For the text-containing cell, return its midpoint in [X, Y] coordinate format. 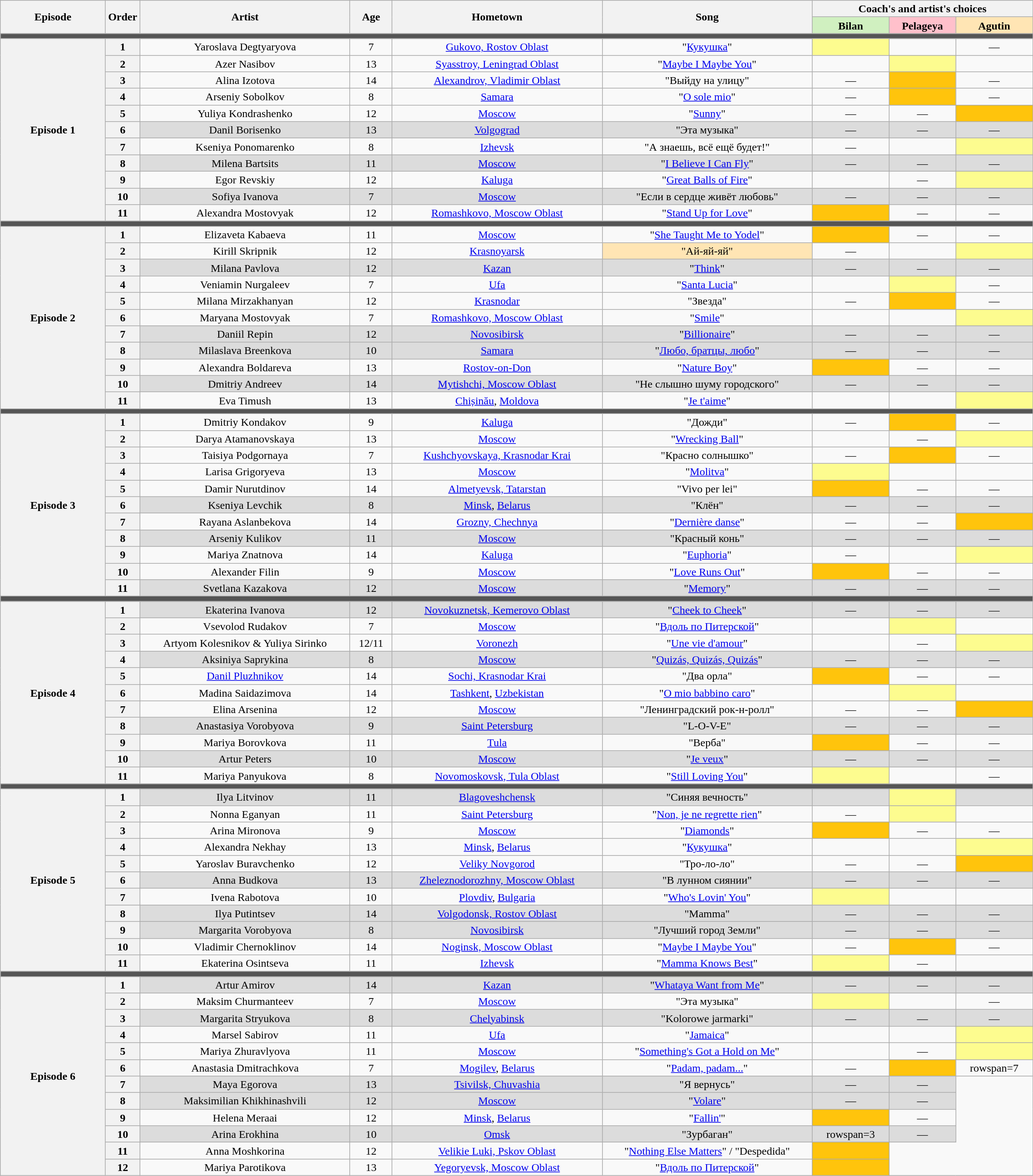
Anastasiya Vorobyova [245, 726]
Song [707, 17]
"Great Balls of Fire" [707, 180]
Ilya Litvinov [245, 797]
Almetyevsk, Tatarstan [497, 488]
Svetlana Kazakova [245, 588]
Artyom Kolesnikov & Yuliya Sirinko [245, 643]
"Smile" [707, 318]
Novokuznetsk, Kemerovo Oblast [497, 610]
Anna Budkova [245, 881]
Anna Moshkorina [245, 1151]
"Два орла" [707, 676]
"Mamma Knows Best" [707, 963]
"Une vie d'amour" [707, 643]
Ilya Putintsev [245, 913]
Agutin [994, 25]
"В лунном сиянии" [707, 881]
"Ай-яй-яй" [707, 251]
Gukovo, Rostov Oblast [497, 47]
Yuliya Kondrashenko [245, 113]
"Зурбаган" [707, 1134]
Mogilev, Belarus [497, 1068]
Alexandra Nekhay [245, 847]
Maksimilian Khikhinashvili [245, 1101]
"Красно солнышко" [707, 456]
Volgodonsk, Rostov Oblast [497, 913]
Maya Egorova [245, 1085]
Mariya Parotikova [245, 1167]
"Mamma" [707, 913]
Yegoryevsk, Moscow Oblast [497, 1167]
"Nothing Else Matters" / "Despedida" [707, 1151]
"Je t'aime" [707, 400]
"Если в сердце живёт любовь" [707, 196]
"Molitva" [707, 472]
Volgograd [497, 130]
Maryana Mostovyak [245, 318]
Darya Atamanovskaya [245, 438]
"Jamaica" [707, 1035]
"Think" [707, 268]
"I Believe I Can Fly" [707, 163]
Milaslava Breenkova [245, 350]
Arseniy Kulikov [245, 538]
"Синяя вечность" [707, 797]
"She Taught Me to Yodel" [707, 234]
rowspan=3 [851, 1134]
Milana Mirzakhanyan [245, 300]
Ivena Rabotova [245, 897]
"Who's Lovin' You" [707, 897]
"Лучший город Земли" [707, 930]
Alexandra Boldareva [245, 368]
Novomoskovsk, Tula Oblast [497, 775]
"Stand Up for Love" [707, 213]
"А знаешь, всё ещё будет!" [707, 146]
Vsevolod Rudakov [245, 626]
Veniamin Nurgaleev [245, 284]
Eva Timush [245, 400]
"Something's Got a Hold on Me" [707, 1051]
Bilan [851, 25]
Tsivilsk, Chuvashia [497, 1085]
Egor Revskiy [245, 180]
"Sunny" [707, 113]
"Kolorowe jarmarki" [707, 1018]
Kseniya Levchik [245, 505]
"Выйду на улицу" [707, 80]
Omsk [497, 1134]
"O sole mio" [707, 97]
"Fallin'" [707, 1117]
"L-O-V-E" [707, 726]
Yaroslav Buravchenko [245, 863]
Anastasia Dmitrachkova [245, 1068]
Mariya Znatnova [245, 555]
Dmitriy Kondakov [245, 422]
Elizaveta Kabaeva [245, 234]
Zheleznodorozhny, Moscow Oblast [497, 881]
Tula [497, 743]
"Nature Boy" [707, 368]
Episode 4 [53, 693]
Krasnodar [497, 300]
Veliky Novgorod [497, 863]
Azer Nasibov [245, 64]
"Тро-ло-ло" [707, 863]
Margarita Stryukova [245, 1018]
Arina Mironova [245, 831]
Danil Pluzhnikov [245, 676]
Taisiya Podgornaya [245, 456]
"Diamonds" [707, 831]
Nonna Eganyan [245, 813]
"Не слышно шуму городского" [707, 384]
Artur Amirov [245, 985]
Rayana Aslanbekova [245, 522]
Sochi, Krasnodar Krai [497, 676]
Plovdiv, Bulgaria [497, 897]
Episode 5 [53, 880]
Elina Arsenina [245, 709]
Margarita Vorobyova [245, 930]
"Верба" [707, 743]
Mytishchi, Moscow Oblast [497, 384]
"Santa Lucia" [707, 284]
Sofiya Ivanova [245, 196]
Hometown [497, 17]
"Vivo per lei" [707, 488]
Chelyabinsk [497, 1018]
Ekaterina Ivanova [245, 610]
Dmitriy Andreev [245, 384]
"Love Runs Out" [707, 571]
"Je veux" [707, 759]
Alexandrov, Vladimir Oblast [497, 80]
Artist [245, 17]
Mariya Borovkova [245, 743]
Mariya Panyukova [245, 775]
Alexander Filin [245, 571]
Madina Saidazimova [245, 693]
Pelageya [922, 25]
Blagoveshchensk [497, 797]
"Padam, padam..." [707, 1068]
Coach's and artist's choices [923, 9]
"O mio babbino caro" [707, 693]
Noginsk, Moscow Oblast [497, 947]
Artur Peters [245, 759]
Voronezh [497, 643]
Arina Erokhina [245, 1134]
"Ленинградский рок-н-ролл" [707, 709]
Krasnoyarsk [497, 251]
Episode [53, 17]
Episode 2 [53, 317]
rowspan=7 [994, 1068]
"Quizás, Quizás, Quizás" [707, 659]
Velikie Luki, Pskov Oblast [497, 1151]
Daniil Repin [245, 334]
"Звезда" [707, 300]
Vladimir Chernoklinov [245, 947]
"Клён" [707, 505]
"Non, je ne regrette rien" [707, 813]
Milena Bartsits [245, 163]
Chișinău, Moldova [497, 400]
Mariya Zhuravlyova [245, 1051]
"Euphoria" [707, 555]
Kushchyovskaya, Krasnodar Krai [497, 456]
Damir Nurutdinov [245, 488]
"Любо, братцы, любо" [707, 350]
Order [123, 17]
"Красный конь" [707, 538]
"Memory" [707, 588]
Ekaterina Osintseva [245, 963]
"Billionaire" [707, 334]
Marsel Sabirov [245, 1035]
Maksim Churmanteev [245, 1001]
Syasstroy, Leningrad Oblast [497, 64]
Tashkent, Uzbekistan [497, 693]
12/11 [371, 643]
Kirill Skripnik [245, 251]
Grozny, Chechnya [497, 522]
Larisa Grigoryeva [245, 472]
Danil Borisenko [245, 130]
Rostov-on-Don [497, 368]
Kseniya Ponomarenko [245, 146]
Episode 1 [53, 130]
"Cheek to Cheek" [707, 610]
Aksiniya Saprykina [245, 659]
Alina Izotova [245, 80]
Milana Pavlova [245, 268]
Episode 6 [53, 1076]
Arseniy Sobolkov [245, 97]
"Dernière danse" [707, 522]
"Still Loving You" [707, 775]
"Я вернусь" [707, 1085]
Episode 3 [53, 505]
"Дожди" [707, 422]
"Volare" [707, 1101]
Alexandra Mostovyak [245, 213]
Yaroslava Degtyaryova [245, 47]
Age [371, 17]
"Wrecking Ball" [707, 438]
Helena Meraai [245, 1117]
"Whataya Want from Me" [707, 985]
